Output the (X, Y) coordinate of the center of the cell containing the given text.  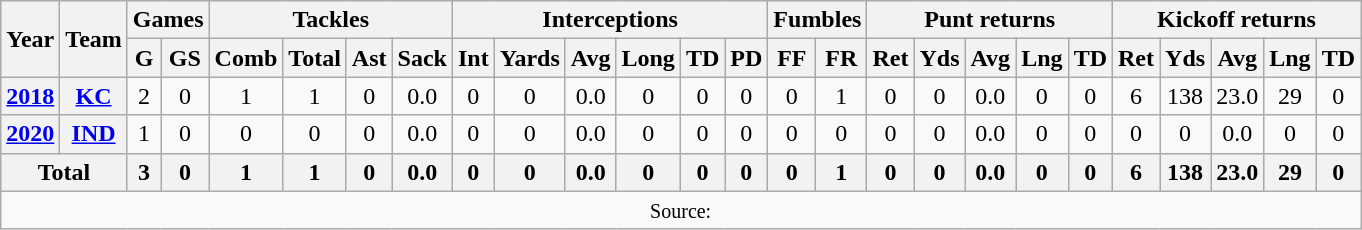
Ast (369, 58)
Fumbles (818, 20)
Yards (530, 58)
PD (746, 58)
FF (792, 58)
3 (144, 172)
Games (168, 20)
GS (185, 58)
Int (473, 58)
Punt returns (990, 20)
2020 (30, 134)
FR (842, 58)
G (144, 58)
Long (648, 58)
Year (30, 39)
Comb (246, 58)
2018 (30, 96)
Sack (422, 58)
2 (144, 96)
Tackles (330, 20)
IND (94, 134)
Source: (681, 210)
Interceptions (610, 20)
Kickoff returns (1237, 20)
KC (94, 96)
Team (94, 39)
